Locate the cell with the specified text and output its [x, y] center coordinate. 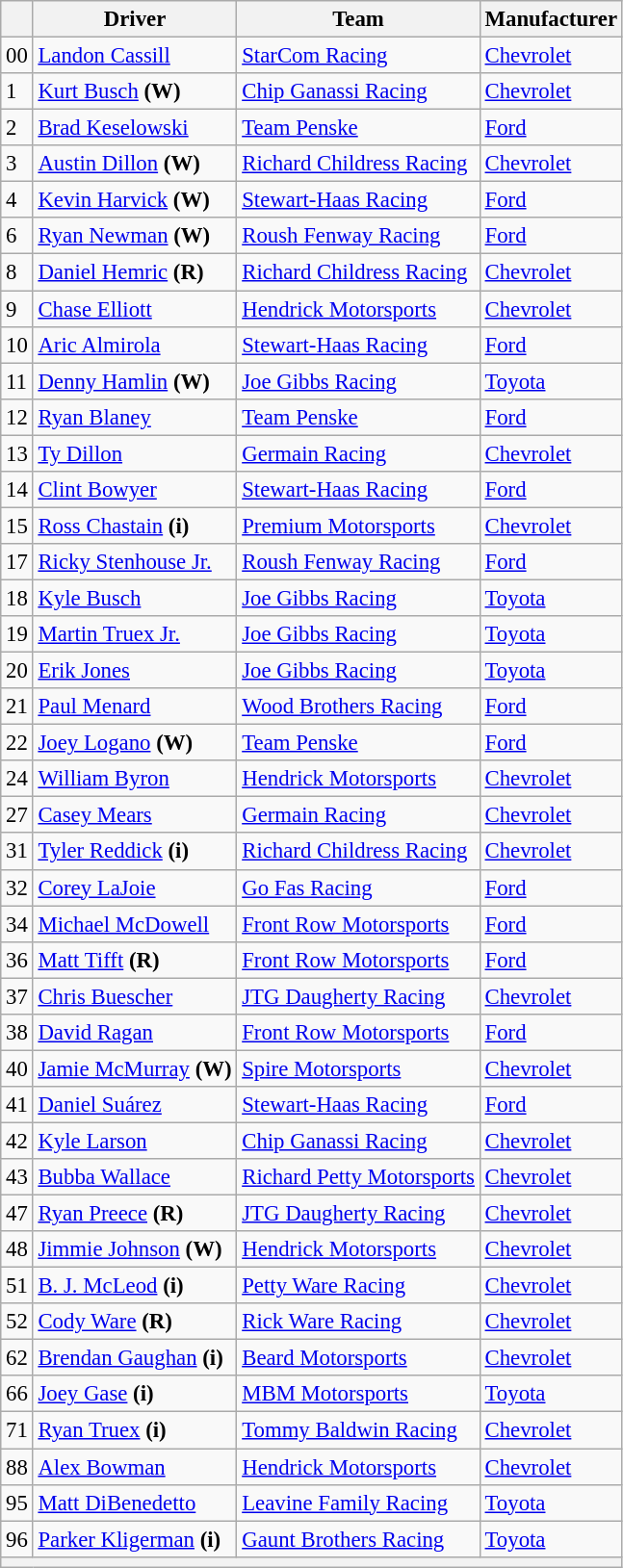
Ross Chastain (i) [135, 526]
27 [17, 815]
19 [17, 634]
Landon Cassill [135, 56]
38 [17, 1033]
Michael McDowell [135, 924]
42 [17, 1141]
43 [17, 1177]
71 [17, 1430]
Jamie McMurray (W) [135, 1068]
6 [17, 236]
Kyle Larson [135, 1141]
Ryan Preece (R) [135, 1214]
48 [17, 1249]
96 [17, 1539]
Alex Bowman [135, 1467]
Wood Brothers Racing [358, 707]
Kurt Busch (W) [135, 91]
17 [17, 562]
Jimmie Johnson (W) [135, 1249]
Parker Kligerman (i) [135, 1539]
9 [17, 309]
Corey LaJoie [135, 887]
Tyler Reddick (i) [135, 852]
14 [17, 490]
Joey Gase (i) [135, 1395]
40 [17, 1068]
Erik Jones [135, 671]
41 [17, 1105]
Daniel Hemric (R) [135, 272]
Kevin Harvick (W) [135, 200]
Bubba Wallace [135, 1177]
Ryan Truex (i) [135, 1430]
37 [17, 996]
Joey Logano (W) [135, 743]
88 [17, 1467]
Tommy Baldwin Racing [358, 1430]
Team [358, 19]
Chase Elliott [135, 309]
95 [17, 1503]
Cody Ware (R) [135, 1322]
00 [17, 56]
1 [17, 91]
Beard Motorsports [358, 1358]
4 [17, 200]
62 [17, 1358]
Ricky Stenhouse Jr. [135, 562]
David Ragan [135, 1033]
Go Fas Racing [358, 887]
47 [17, 1214]
Daniel Suárez [135, 1105]
3 [17, 164]
8 [17, 272]
52 [17, 1322]
Ryan Blaney [135, 417]
William Byron [135, 779]
Ty Dillon [135, 453]
Richard Petty Motorsports [358, 1177]
Matt DiBenedetto [135, 1503]
Paul Menard [135, 707]
51 [17, 1286]
66 [17, 1395]
Spire Motorsports [358, 1068]
24 [17, 779]
Ryan Newman (W) [135, 236]
MBM Motorsports [358, 1395]
B. J. McLeod (i) [135, 1286]
32 [17, 887]
Driver [135, 19]
22 [17, 743]
15 [17, 526]
31 [17, 852]
36 [17, 960]
13 [17, 453]
Casey Mears [135, 815]
18 [17, 598]
Brendan Gaughan (i) [135, 1358]
Leavine Family Racing [358, 1503]
Rick Ware Racing [358, 1322]
StarCom Racing [358, 56]
21 [17, 707]
Brad Keselowski [135, 128]
Petty Ware Racing [358, 1286]
Chris Buescher [135, 996]
Martin Truex Jr. [135, 634]
Clint Bowyer [135, 490]
Austin Dillon (W) [135, 164]
20 [17, 671]
10 [17, 345]
34 [17, 924]
Gaunt Brothers Racing [358, 1539]
Denny Hamlin (W) [135, 381]
2 [17, 128]
12 [17, 417]
Kyle Busch [135, 598]
Manufacturer [551, 19]
Premium Motorsports [358, 526]
11 [17, 381]
Aric Almirola [135, 345]
Matt Tifft (R) [135, 960]
